Determine the (x, y) coordinate at the center of the cell enclosing the given text.  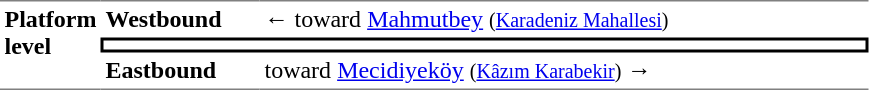
Eastbound (180, 71)
← toward Mahmutbey (Karadeniz Mahallesi) (564, 19)
toward Mecidiyeköy (Kâzım Karabekir) → (564, 71)
Platform level (50, 45)
Westbound (180, 19)
